Extract the [x, y] coordinate from the center of the cell holding the provided text.  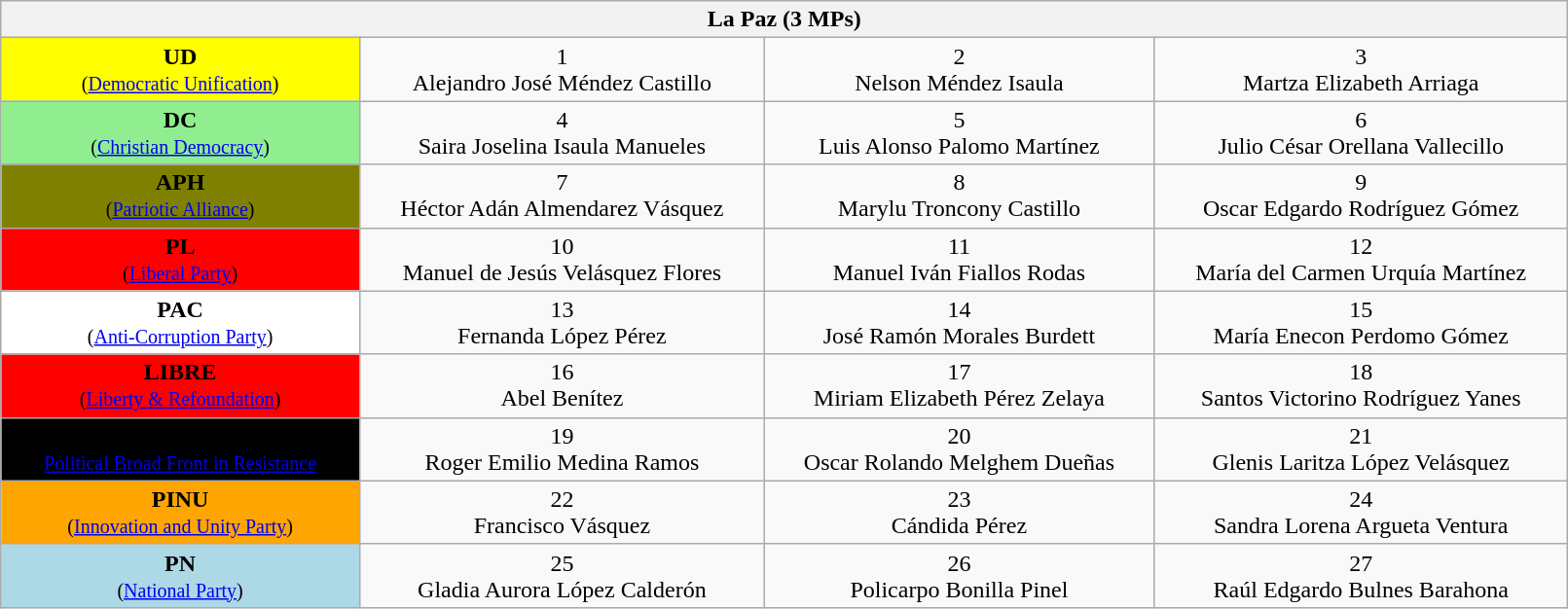
5Luis Alonso Palomo Martínez [959, 132]
21Glenis Laritza López Velásquez [1361, 449]
12María del Carmen Urquía Martínez [1361, 259]
3Martza Elizabeth Arriaga [1361, 70]
27Raúl Edgardo Bulnes Barahona [1361, 576]
PN(National Party) [181, 576]
16Abel Benítez [562, 385]
UD(Democratic Unification) [181, 70]
25Gladia Aurora López Calderón [562, 576]
23Cándida Pérez [959, 512]
PINU(Innovation and Unity Party) [181, 512]
LIBRE(Liberty & Refoundation) [181, 385]
10Manuel de Jesús Velásquez Flores [562, 259]
26Policarpo Bonilla Pinel [959, 576]
11Manuel Iván Fiallos Rodas [959, 259]
9Oscar Edgardo Rodríguez Gómez [1361, 197]
13Fernanda López Pérez [562, 323]
1Alejandro José Méndez Castillo [562, 70]
8Marylu Troncony Castillo [959, 197]
La Paz (3 MPs) [784, 19]
DC(Christian Democracy) [181, 132]
14José Ramón Morales Burdett [959, 323]
19Roger Emilio Medina Ramos [562, 449]
7Héctor Adán Almendarez Vásquez [562, 197]
APH(Patriotic Alliance) [181, 197]
4Saira Joselina Isaula Manueles [562, 132]
20Oscar Rolando Melghem Dueñas [959, 449]
17Miriam Elizabeth Pérez Zelaya [959, 385]
18Santos Victorino Rodríguez Yanes [1361, 385]
24Sandra Lorena Argueta Ventura [1361, 512]
15María Enecon Perdomo Gómez [1361, 323]
6Julio César Orellana Vallecillo [1361, 132]
PL(Liberal Party) [181, 259]
2Nelson Méndez Isaula [959, 70]
22Francisco Vásquez [562, 512]
FAPER(Political Broad Front in Resistance) [181, 449]
PAC(Anti-Corruption Party) [181, 323]
